Determine the [X, Y] coordinate at the center of the cell enclosing the given text.  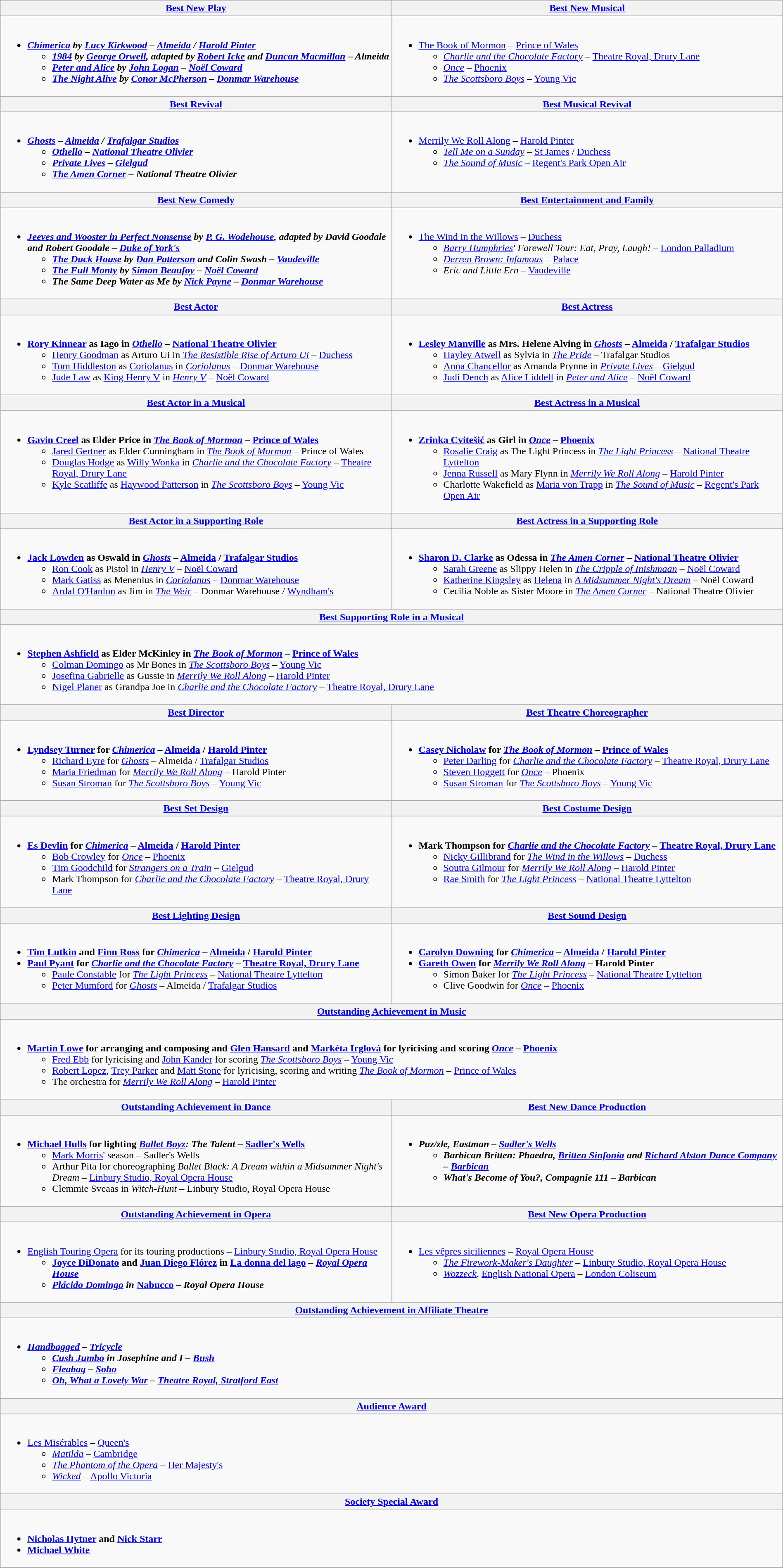
Handbagged – TricycleCush Jumbo in Josephine and I – BushFleabag – SohoOh, What a Lovely War – Theatre Royal, Stratford East [391, 1358]
Best New Dance Production [587, 1107]
Best Entertainment and Family [587, 200]
Best New Play [196, 8]
Best Actress [587, 307]
Best Musical Revival [587, 104]
Ghosts – Almeida / Trafalgar StudiosOthello – National Theatre OlivierPrivate Lives – GielgudThe Amen Corner – National Theatre Olivier [196, 152]
The Book of Mormon – Prince of WalesCharlie and the Chocolate Factory – Theatre Royal, Drury LaneOnce – PhoenixThe Scottsboro Boys – Young Vic [587, 56]
Best Costume Design [587, 809]
Society Special Award [391, 1502]
Audience Award [391, 1406]
Best Director [196, 713]
Best Lighting Design [196, 916]
Best Set Design [196, 809]
Best Actor in a Musical [196, 403]
Best New Comedy [196, 200]
Les Misérables – Queen'sMatilda – CambridgeThe Phantom of the Opera – Her Majesty'sWicked – Apollo Victoria [391, 1454]
Outstanding Achievement in Music [391, 1011]
Best Revival [196, 104]
Best New Opera Production [587, 1214]
Best Sound Design [587, 916]
Nicholas Hytner and Nick StarrMichael White [391, 1539]
Best Actor [196, 307]
Best Supporting Role in a Musical [391, 617]
Best Theatre Choreographer [587, 713]
Best Actress in a Supporting Role [587, 521]
Best Actor in a Supporting Role [196, 521]
Outstanding Achievement in Dance [196, 1107]
Outstanding Achievement in Opera [196, 1214]
Best Actress in a Musical [587, 403]
Best New Musical [587, 8]
Merrily We Roll Along – Harold PinterTell Me on a Sunday – St James / DuchessThe Sound of Music – Regent's Park Open Air [587, 152]
Outstanding Achievement in Affiliate Theatre [391, 1310]
